Extract the [x, y] coordinate from the center of the cell holding the provided text.  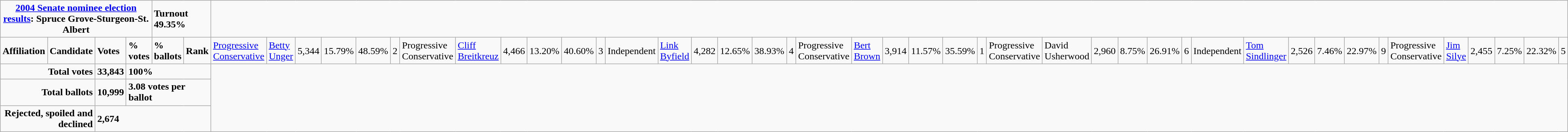
35.59% [960, 51]
Turnout 49.35% [181, 19]
38.93% [769, 51]
2,455 [1481, 51]
4,466 [514, 51]
2,526 [1302, 51]
3,914 [896, 51]
11.57% [926, 51]
2,960 [1104, 51]
9 [1384, 51]
4,282 [705, 51]
David Usherwood [1067, 51]
Rejected, spoiled and declined [48, 119]
26.91% [1164, 51]
2 [395, 51]
Affiliation [24, 51]
Jim Silye [1456, 51]
Votes [111, 51]
Tom Sindlinger [1266, 51]
15.79% [339, 51]
% votes [139, 51]
3.08 votes per ballot [168, 92]
1 [982, 51]
4 [791, 51]
Cliff Breitkreuz [478, 51]
Betty Unger [281, 51]
Link Byfield [675, 51]
5,344 [308, 51]
5 [1563, 51]
Rank [197, 51]
7.25% [1510, 51]
13.20% [545, 51]
3 [600, 51]
33,843 [111, 71]
6 [1186, 51]
12.65% [735, 51]
7.46% [1329, 51]
Total votes [48, 71]
22.97% [1362, 51]
Bert Brown [867, 51]
2004 Senate nominee election results: Spruce Grove-Sturgeon-St. Albert [76, 19]
Candidate [71, 51]
% ballots [167, 51]
Total ballots [48, 92]
10,999 [111, 92]
22.32% [1541, 51]
48.59% [373, 51]
40.60% [578, 51]
8.75% [1133, 51]
100% [168, 71]
2,674 [153, 119]
